Detect which cell encompasses the target text, then output its (X, Y) center coordinate. 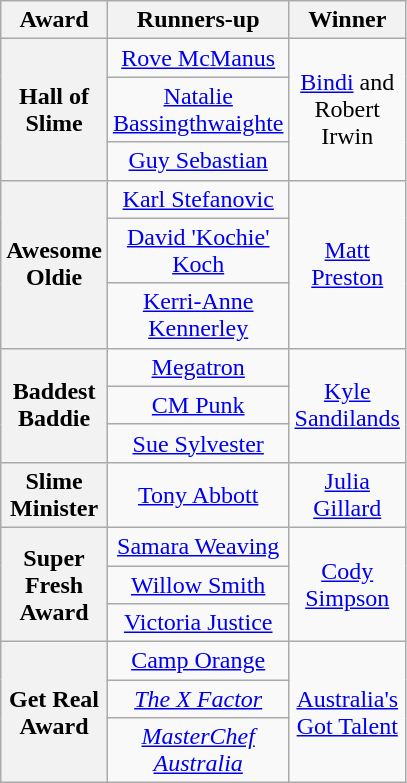
Camp Orange (198, 661)
Natalie Bassingthwaighte (198, 110)
Karl Stefanovic (198, 199)
Award (54, 20)
MasterChef Australia (198, 750)
Guy Sebastian (198, 161)
Get Real Award (54, 712)
Megatron (198, 367)
Bindi and Robert Irwin (347, 110)
Sue Sylvester (198, 443)
Kyle Sandilands (347, 405)
Super Fresh Award (54, 584)
Baddest Baddie (54, 405)
Runners-up (198, 20)
Cody Simpson (347, 584)
Hall of Slime (54, 110)
Victoria Justice (198, 623)
Julia Gillard (347, 494)
Winner (347, 20)
CM Punk (198, 405)
Australia's Got Talent (347, 712)
Samara Weaving (198, 546)
David 'Kochie' Koch (198, 250)
Willow Smith (198, 585)
Awesome Oldie (54, 264)
Tony Abbott (198, 494)
Rove McManus (198, 58)
The X Factor (198, 699)
Slime Minister (54, 494)
Kerri-Anne Kennerley (198, 316)
Matt Preston (347, 264)
